Detect which cell encompasses the target text, then output its (x, y) center coordinate. 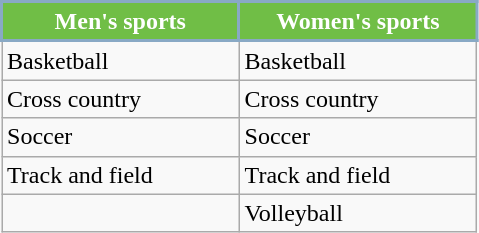
Women's sports (358, 22)
Men's sports (121, 22)
Volleyball (358, 213)
